Detect which cell encompasses the target text, then output its (x, y) center coordinate. 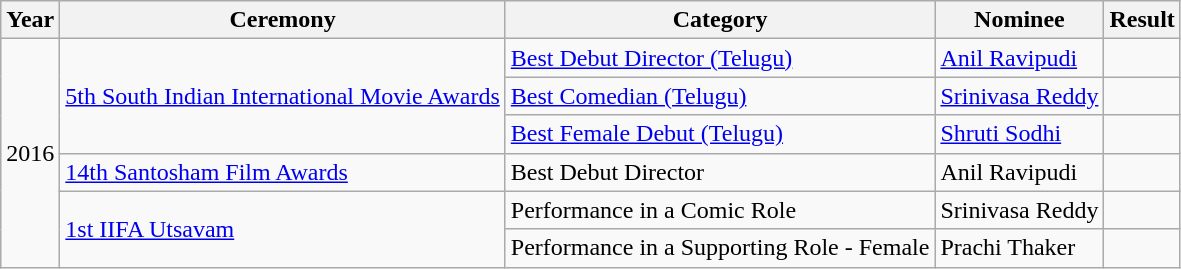
Year (30, 20)
Best Debut Director (720, 172)
Best Debut Director (Telugu) (720, 58)
1st IIFA Utsavam (282, 229)
Best Female Debut (Telugu) (720, 134)
Nominee (1020, 20)
Shruti Sodhi (1020, 134)
Category (720, 20)
Performance in a Supporting Role - Female (720, 248)
Performance in a Comic Role (720, 210)
5th South Indian International Movie Awards (282, 96)
Prachi Thaker (1020, 248)
2016 (30, 153)
Result (1142, 20)
14th Santosham Film Awards (282, 172)
Best Comedian (Telugu) (720, 96)
Ceremony (282, 20)
